Return the [X, Y] coordinate for the center point of the cell that contains the specified text.  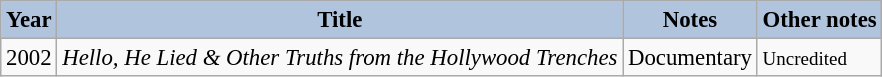
Notes [690, 20]
Documentary [690, 58]
Year [29, 20]
2002 [29, 58]
Title [340, 20]
Other notes [820, 20]
Uncredited [820, 58]
Hello, He Lied & Other Truths from the Hollywood Trenches [340, 58]
